Return (X, Y) of the center of cell containing provided text 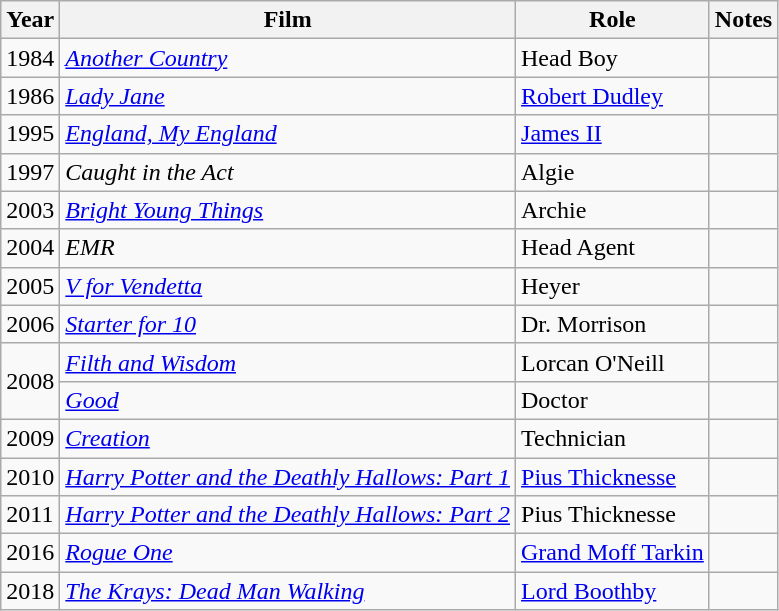
2008 (30, 381)
2006 (30, 324)
Grand Moff Tarkin (613, 553)
1984 (30, 58)
2016 (30, 553)
Lady Jane (288, 96)
2009 (30, 438)
Lorcan O'Neill (613, 362)
2004 (30, 248)
England, My England (288, 134)
Lord Boothby (613, 591)
Role (613, 20)
The Krays: Dead Man Walking (288, 591)
Heyer (613, 286)
Year (30, 20)
James II (613, 134)
Technician (613, 438)
Another Country (288, 58)
Head Boy (613, 58)
Bright Young Things (288, 210)
Rogue One (288, 553)
Harry Potter and the Deathly Hallows: Part 2 (288, 515)
Film (288, 20)
Starter for 10 (288, 324)
Caught in the Act (288, 172)
1997 (30, 172)
2011 (30, 515)
1995 (30, 134)
Doctor (613, 400)
2010 (30, 477)
1986 (30, 96)
Notes (743, 20)
Archie (613, 210)
Harry Potter and the Deathly Hallows: Part 1 (288, 477)
Algie (613, 172)
Filth and Wisdom (288, 362)
Robert Dudley (613, 96)
EMR (288, 248)
Head Agent (613, 248)
Good (288, 400)
V for Vendetta (288, 286)
2003 (30, 210)
2018 (30, 591)
Creation (288, 438)
Dr. Morrison (613, 324)
2005 (30, 286)
